Locate the cell with the specified text and output its (X, Y) center coordinate. 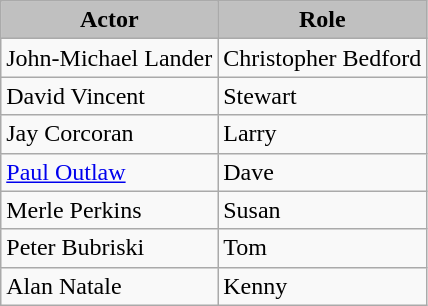
Alan Natale (110, 286)
Merle Perkins (110, 210)
Tom (322, 248)
Peter Bubriski (110, 248)
Jay Corcoran (110, 134)
Role (322, 20)
Susan (322, 210)
Paul Outlaw (110, 172)
Actor (110, 20)
John-Michael Lander (110, 58)
Kenny (322, 286)
David Vincent (110, 96)
Larry (322, 134)
Dave (322, 172)
Stewart (322, 96)
Christopher Bedford (322, 58)
